Extract the (X, Y) coordinate from the center of the cell holding the provided text.  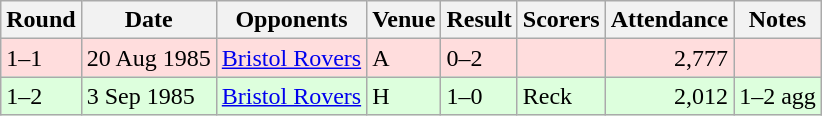
Opponents (291, 20)
Attendance (669, 20)
2,012 (669, 96)
3 Sep 1985 (148, 96)
0–2 (479, 58)
Notes (778, 20)
Round (41, 20)
1–2 (41, 96)
Result (479, 20)
A (404, 58)
2,777 (669, 58)
1–2 agg (778, 96)
Venue (404, 20)
Date (148, 20)
H (404, 96)
1–0 (479, 96)
20 Aug 1985 (148, 58)
1–1 (41, 58)
Reck (561, 96)
Scorers (561, 20)
